Detect which cell encompasses the target text, then output its (X, Y) center coordinate. 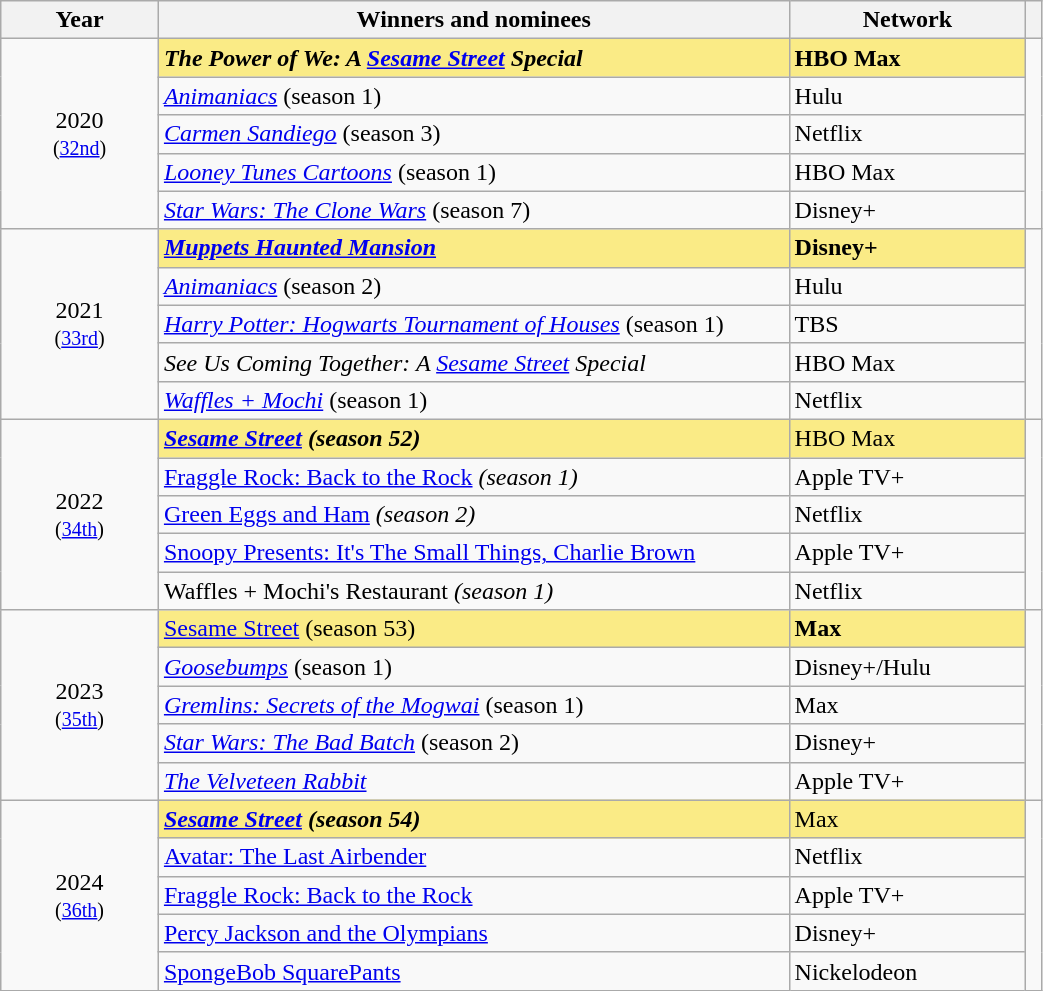
Looney Tunes Cartoons (season 1) (474, 172)
Network (908, 20)
2020(32nd) (80, 134)
Waffles + Mochi's Restaurant (season 1) (474, 591)
Sesame Street (season 54) (474, 819)
Avatar: The Last Airbender (474, 857)
Disney+/Hulu (908, 667)
2023(35th) (80, 705)
Fraggle Rock: Back to the Rock (474, 895)
Year (80, 20)
Nickelodeon (908, 971)
Sesame Street (season 52) (474, 438)
Muppets Haunted Mansion (474, 248)
Star Wars: The Bad Batch (season 2) (474, 743)
Snoopy Presents: It's The Small Things, Charlie Brown (474, 553)
Gremlins: Secrets of the Mogwai (season 1) (474, 705)
See Us Coming Together: A Sesame Street Special (474, 362)
Carmen Sandiego (season 3) (474, 134)
Sesame Street (season 53) (474, 629)
The Velveteen Rabbit (474, 781)
SpongeBob SquarePants (474, 971)
Star Wars: The Clone Wars (season 7) (474, 210)
Waffles + Mochi (season 1) (474, 400)
Harry Potter: Hogwarts Tournament of Houses (season 1) (474, 324)
Fraggle Rock: Back to the Rock (season 1) (474, 477)
Goosebumps (season 1) (474, 667)
Animaniacs (season 1) (474, 96)
The Power of We: A Sesame Street Special (474, 58)
Green Eggs and Ham (season 2) (474, 515)
TBS (908, 324)
2024(36th) (80, 895)
Winners and nominees (474, 20)
2022(34th) (80, 514)
Percy Jackson and the Olympians (474, 933)
Animaniacs (season 2) (474, 286)
2021(33rd) (80, 324)
